Locate the cell with the specified text and output its (X, Y) center coordinate. 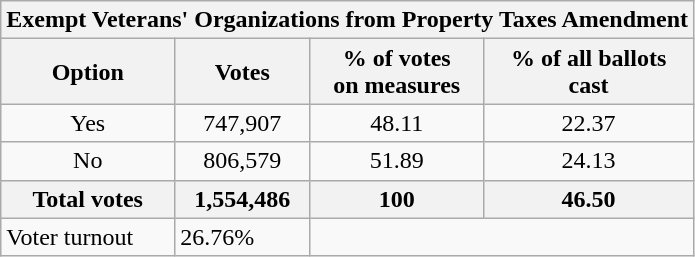
22.37 (589, 123)
Votes (242, 72)
Exempt Veterans' Organizations from Property Taxes Amendment (348, 20)
Total votes (88, 199)
46.50 (589, 199)
48.11 (397, 123)
100 (397, 199)
% of voteson measures (397, 72)
Voter turnout (88, 237)
No (88, 161)
Yes (88, 123)
26.76% (242, 237)
1,554,486 (242, 199)
51.89 (397, 161)
747,907 (242, 123)
24.13 (589, 161)
806,579 (242, 161)
% of all ballotscast (589, 72)
Option (88, 72)
